Output the [x, y] coordinate of the center of the cell containing the given text.  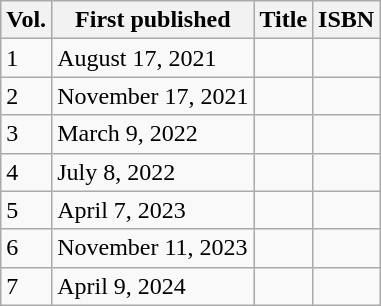
4 [26, 172]
7 [26, 286]
Title [284, 20]
July 8, 2022 [153, 172]
March 9, 2022 [153, 134]
Vol. [26, 20]
April 7, 2023 [153, 210]
2 [26, 96]
April 9, 2024 [153, 286]
3 [26, 134]
5 [26, 210]
August 17, 2021 [153, 58]
First published [153, 20]
6 [26, 248]
1 [26, 58]
November 17, 2021 [153, 96]
ISBN [346, 20]
November 11, 2023 [153, 248]
